Capture the cell that displays the provided text and extract its (X, Y) central coordinate. 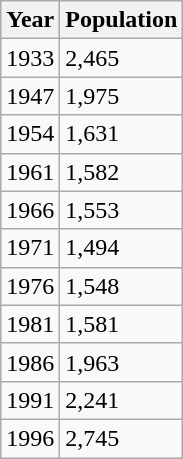
2,465 (122, 58)
1976 (30, 286)
1933 (30, 58)
1,631 (122, 134)
1,582 (122, 172)
1947 (30, 96)
1986 (30, 362)
1971 (30, 248)
1961 (30, 172)
1,963 (122, 362)
1,581 (122, 324)
1,553 (122, 210)
1,548 (122, 286)
1954 (30, 134)
2,241 (122, 400)
1996 (30, 438)
1966 (30, 210)
1991 (30, 400)
1,494 (122, 248)
2,745 (122, 438)
Year (30, 20)
1981 (30, 324)
Population (122, 20)
1,975 (122, 96)
